Determine the [X, Y] coordinate at the center of the cell enclosing the given text.  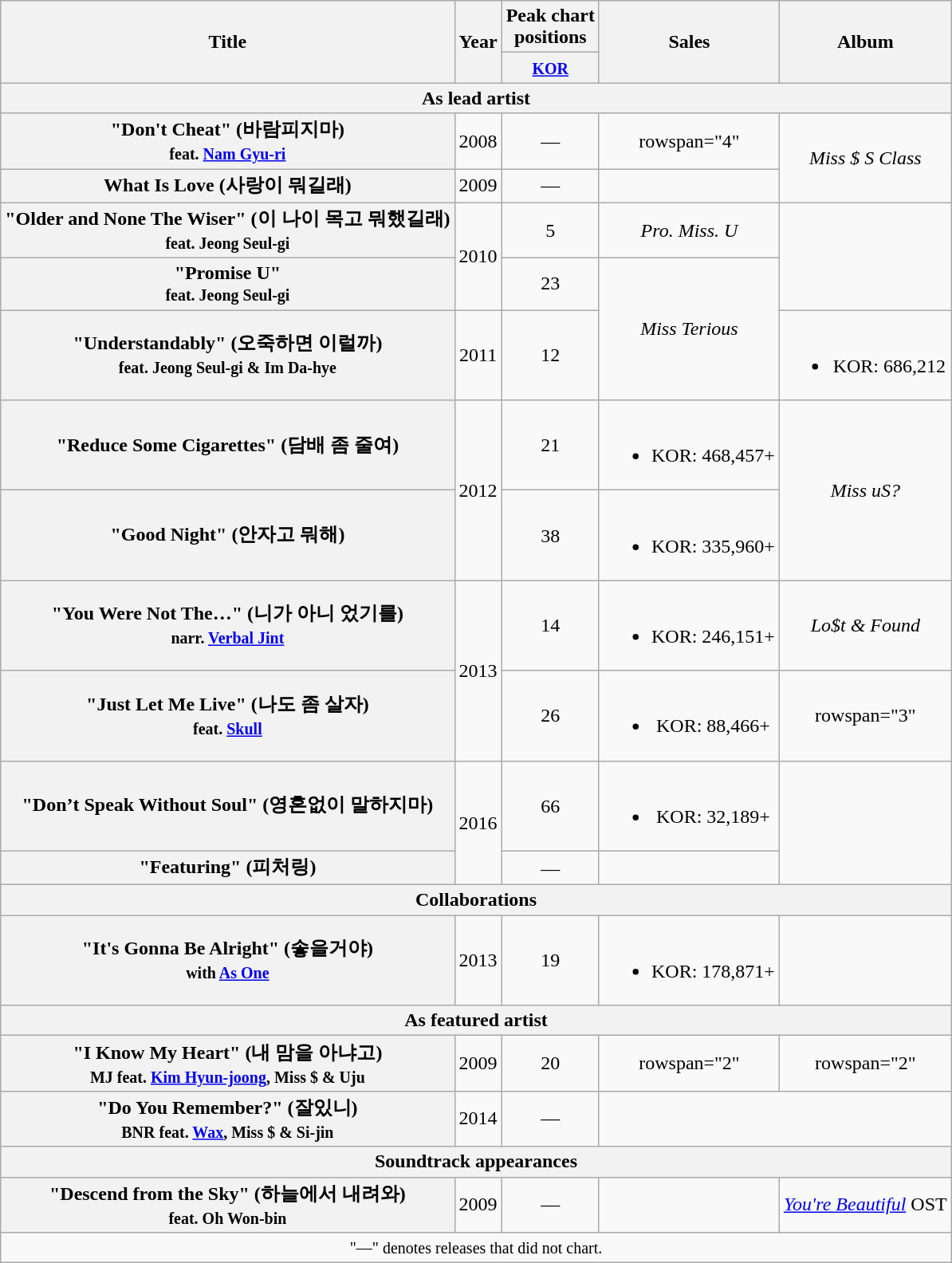
12 [550, 356]
Peak chart positions [550, 27]
"Featuring" (피처링) [228, 868]
rowspan="4" [689, 141]
"Reduce Some Cigarettes" (담배 좀 줄여) [228, 445]
"Just Let Me Live" (나도 좀 살자) feat. Skull [228, 716]
2008 [478, 141]
Miss Terious [689, 329]
KOR: 32,189+ [689, 805]
You're Beautiful OST [865, 1205]
KOR: 178,871+ [689, 960]
21 [550, 445]
"Understandably" (오죽하면 이럴까) feat. Jeong Seul-gi & Im Da-hye [228, 356]
As featured artist [476, 1021]
26 [550, 716]
20 [550, 1064]
38 [550, 536]
Sales [689, 41]
Title [228, 41]
KOR: 335,960+ [689, 536]
"I Know My Heart" (내 맘을 아냐고) MJ feat. Kim Hyun-joong, Miss $ & Uju [228, 1064]
"Do You Remember?" (잘있니) BNR feat. Wax, Miss $ & Si-jin [228, 1119]
KOR [550, 68]
What Is Love (사랑이 뭐길래) [228, 187]
5 [550, 230]
"Older and None The Wiser" (이 나이 목고 뭐했길래) feat. Jeong Seul-gi [228, 230]
KOR: 468,457+ [689, 445]
As lead artist [476, 98]
"Don't Cheat" (바람피지마) feat. Nam Gyu-ri [228, 141]
"It's Gonna Be Alright" (솧을거야) with As One [228, 960]
66 [550, 805]
Collaborations [476, 900]
2011 [478, 356]
19 [550, 960]
"You Were Not The…" (니가 아니 었기를) narr. Verbal Jint [228, 625]
14 [550, 625]
Miss uS? [865, 490]
KOR: 88,466+ [689, 716]
"—" denotes releases that did not chart. [476, 1248]
2016 [478, 823]
"Don’t Speak Without Soul" (영혼없이 말하지마) [228, 805]
Lo$t & Found [865, 625]
2012 [478, 490]
Year [478, 41]
Miss $ S Class [865, 158]
Soundtrack appearances [476, 1162]
2010 [478, 257]
"Promise U" feat. Jeong Seul-gi [228, 284]
rowspan="3" [865, 716]
Album [865, 41]
"Good Night" (안자고 뭐해) [228, 536]
23 [550, 284]
KOR: 686,212 [865, 356]
Pro. Miss. U [689, 230]
2014 [478, 1119]
"Descend from the Sky" (하늘에서 내려와) feat. Oh Won-bin [228, 1205]
KOR: 246,151+ [689, 625]
